Determine the (x, y) coordinate at the center of the cell enclosing the given text.  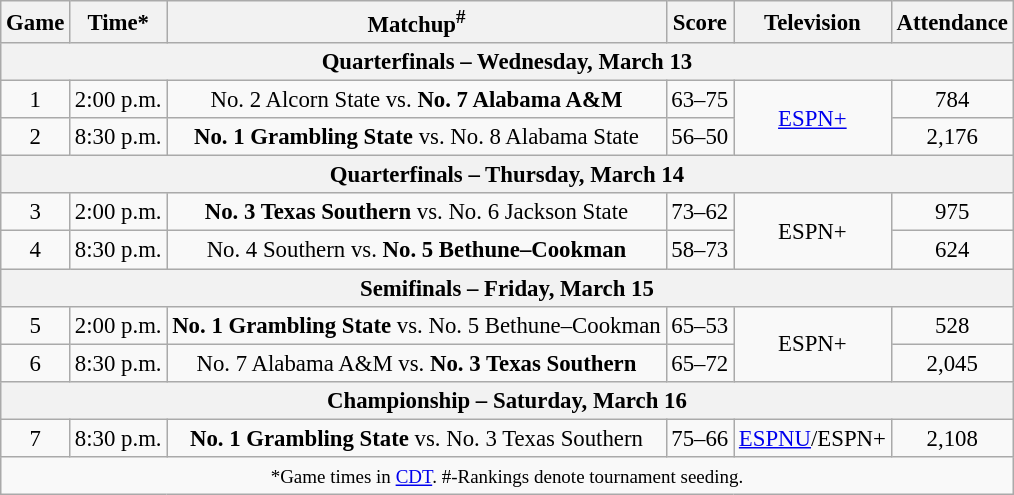
75–66 (700, 438)
7 (36, 438)
Game (36, 22)
No. 2 Alcorn State vs. No. 7 Alabama A&M (416, 100)
No. 7 Alabama A&M vs. No. 3 Texas Southern (416, 363)
73–62 (700, 213)
Championship – Saturday, March 16 (507, 400)
1 (36, 100)
4 (36, 250)
Time* (118, 22)
2,108 (952, 438)
ESPNU/ESPN+ (813, 438)
No. 4 Southern vs. No. 5 Bethune–Cookman (416, 250)
65–53 (700, 325)
65–72 (700, 363)
2,045 (952, 363)
*Game times in CDT. #-Rankings denote tournament seeding. (507, 476)
58–73 (700, 250)
No. 1 Grambling State vs. No. 8 Alabama State (416, 137)
Matchup# (416, 22)
Quarterfinals – Wednesday, March 13 (507, 62)
56–50 (700, 137)
Score (700, 22)
Quarterfinals – Thursday, March 14 (507, 175)
528 (952, 325)
784 (952, 100)
Attendance (952, 22)
No. 1 Grambling State vs. No. 3 Texas Southern (416, 438)
Television (813, 22)
No. 1 Grambling State vs. No. 5 Bethune–Cookman (416, 325)
5 (36, 325)
No. 3 Texas Southern vs. No. 6 Jackson State (416, 213)
3 (36, 213)
6 (36, 363)
2 (36, 137)
624 (952, 250)
Semifinals – Friday, March 15 (507, 288)
63–75 (700, 100)
2,176 (952, 137)
975 (952, 213)
